Pinpoint the cell where the given text exists, returning its (X, Y) midpoint coordinate. 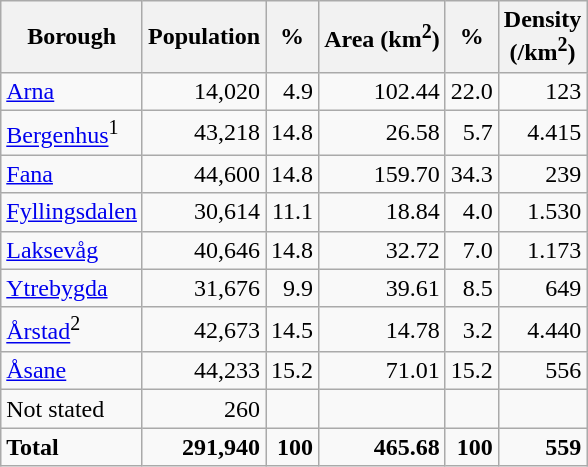
649 (542, 288)
39.61 (382, 288)
9.9 (292, 288)
291,940 (204, 447)
Fyllingsdalen (72, 212)
4.9 (292, 91)
5.7 (472, 132)
8.5 (472, 288)
Density(/km2) (542, 37)
123 (542, 91)
4.0 (472, 212)
Bergenhus1 (72, 132)
40,646 (204, 250)
34.3 (472, 174)
43,218 (204, 132)
32.72 (382, 250)
14.78 (382, 330)
Population (204, 37)
22.0 (472, 91)
44,600 (204, 174)
260 (204, 409)
30,614 (204, 212)
4.440 (542, 330)
Borough (72, 37)
465.68 (382, 447)
1.530 (542, 212)
14,020 (204, 91)
3.2 (472, 330)
239 (542, 174)
44,233 (204, 371)
26.58 (382, 132)
11.1 (292, 212)
Ytrebygda (72, 288)
102.44 (382, 91)
31,676 (204, 288)
4.415 (542, 132)
14.5 (292, 330)
Laksevåg (72, 250)
Årstad2 (72, 330)
159.70 (382, 174)
71.01 (382, 371)
Arna (72, 91)
18.84 (382, 212)
1.173 (542, 250)
Not stated (72, 409)
Åsane (72, 371)
42,673 (204, 330)
556 (542, 371)
Total (72, 447)
559 (542, 447)
Fana (72, 174)
7.0 (472, 250)
Area (km2) (382, 37)
